Search for the cell housing the specified text and yield its [x, y] center coordinate. 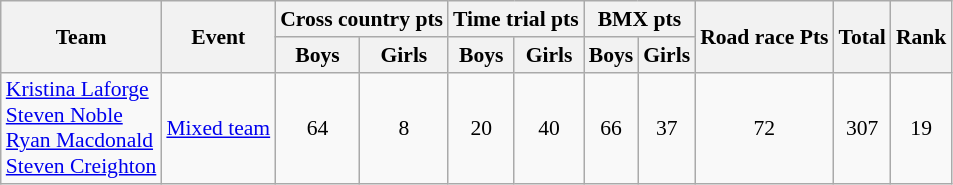
Cross country pts [362, 19]
Time trial pts [516, 19]
64 [318, 128]
Team [82, 36]
BMX pts [640, 19]
Event [218, 36]
Total [862, 36]
72 [764, 128]
Kristina LaforgeSteven NobleRyan MacdonaldSteven Creighton [82, 128]
Road race Pts [764, 36]
20 [481, 128]
307 [862, 128]
Rank [922, 36]
40 [548, 128]
66 [612, 128]
Mixed team [218, 128]
8 [404, 128]
19 [922, 128]
37 [666, 128]
